Output the [X, Y] coordinate of the center of the cell containing the given text.  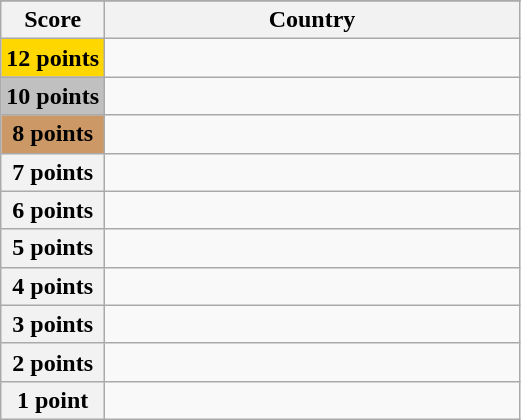
12 points [53, 58]
7 points [53, 172]
10 points [53, 96]
6 points [53, 210]
4 points [53, 286]
2 points [53, 362]
Country [312, 20]
5 points [53, 248]
Score [53, 20]
1 point [53, 400]
3 points [53, 324]
8 points [53, 134]
